For the text-containing cell, return its midpoint in (x, y) coordinate format. 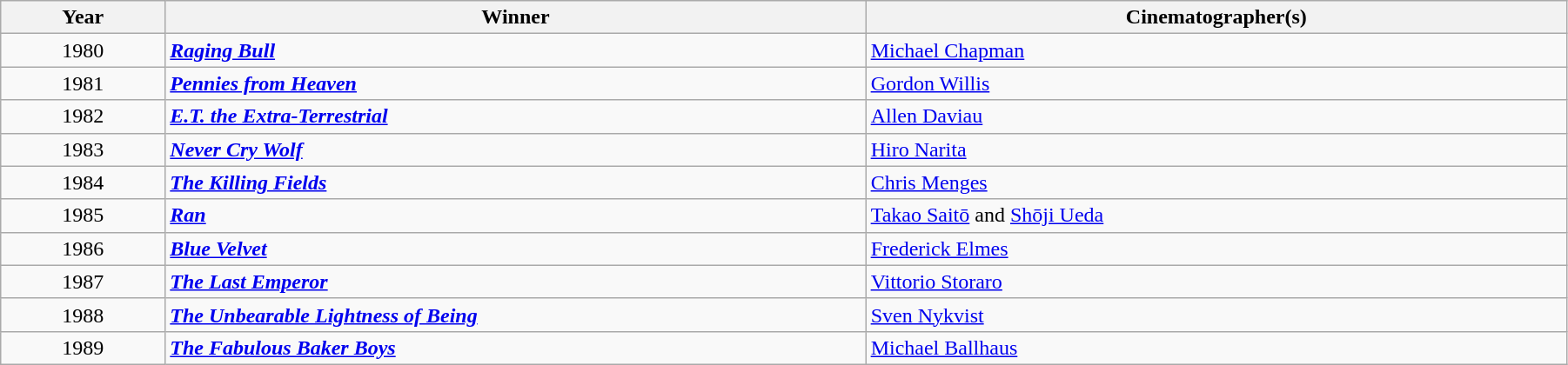
Gordon Willis (1216, 83)
Raging Bull (515, 50)
Takao Saitō and Shōji Ueda (1216, 216)
Winner (515, 17)
Sven Nykvist (1216, 315)
1984 (84, 182)
1989 (84, 348)
1981 (84, 83)
Hiro Narita (1216, 149)
E.T. the Extra-Terrestrial (515, 116)
1980 (84, 50)
Allen Daviau (1216, 116)
The Fabulous Baker Boys (515, 348)
Frederick Elmes (1216, 249)
Chris Menges (1216, 182)
The Unbearable Lightness of Being (515, 315)
Vittorio Storaro (1216, 282)
Michael Chapman (1216, 50)
1988 (84, 315)
Blue Velvet (515, 249)
1983 (84, 149)
Ran (515, 216)
Pennies from Heaven (515, 83)
1982 (84, 116)
1985 (84, 216)
The Last Emperor (515, 282)
Never Cry Wolf (515, 149)
Michael Ballhaus (1216, 348)
1986 (84, 249)
Year (84, 17)
Cinematographer(s) (1216, 17)
1987 (84, 282)
The Killing Fields (515, 182)
